Search for the cell housing the specified text and yield its (x, y) center coordinate. 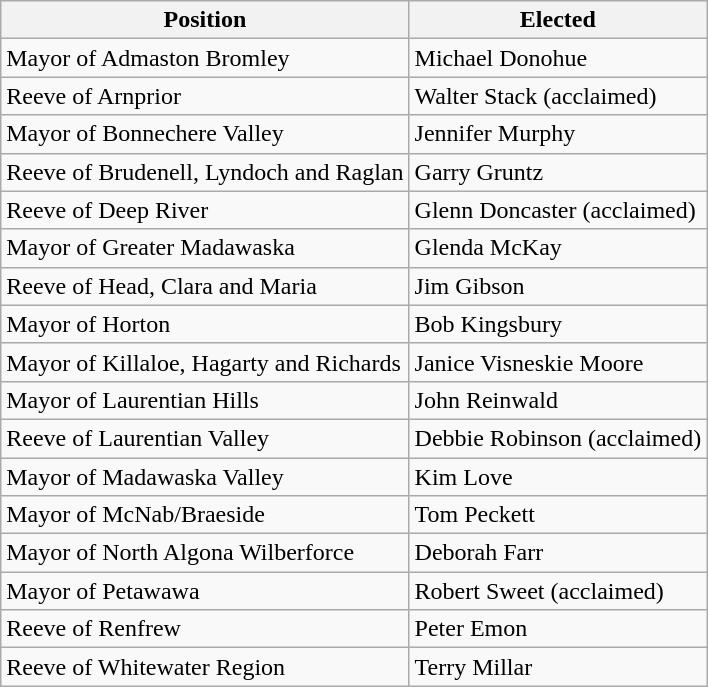
Jim Gibson (558, 286)
Position (205, 20)
John Reinwald (558, 400)
Reeve of Head, Clara and Maria (205, 286)
Michael Donohue (558, 58)
Bob Kingsbury (558, 324)
Walter Stack (acclaimed) (558, 96)
Reeve of Brudenell, Lyndoch and Raglan (205, 172)
Reeve of Deep River (205, 210)
Glenda McKay (558, 248)
Kim Love (558, 477)
Reeve of Arnprior (205, 96)
Mayor of Laurentian Hills (205, 400)
Deborah Farr (558, 553)
Elected (558, 20)
Mayor of Horton (205, 324)
Peter Emon (558, 629)
Mayor of Petawawa (205, 591)
Debbie Robinson (acclaimed) (558, 438)
Reeve of Whitewater Region (205, 667)
Garry Gruntz (558, 172)
Mayor of North Algona Wilberforce (205, 553)
Mayor of Madawaska Valley (205, 477)
Mayor of Greater Madawaska (205, 248)
Reeve of Renfrew (205, 629)
Janice Visneskie Moore (558, 362)
Reeve of Laurentian Valley (205, 438)
Glenn Doncaster (acclaimed) (558, 210)
Mayor of McNab/Braeside (205, 515)
Mayor of Killaloe, Hagarty and Richards (205, 362)
Tom Peckett (558, 515)
Jennifer Murphy (558, 134)
Mayor of Bonnechere Valley (205, 134)
Robert Sweet (acclaimed) (558, 591)
Terry Millar (558, 667)
Mayor of Admaston Bromley (205, 58)
